Identify which cell holds the provided text, then report its [x, y] central coordinate. 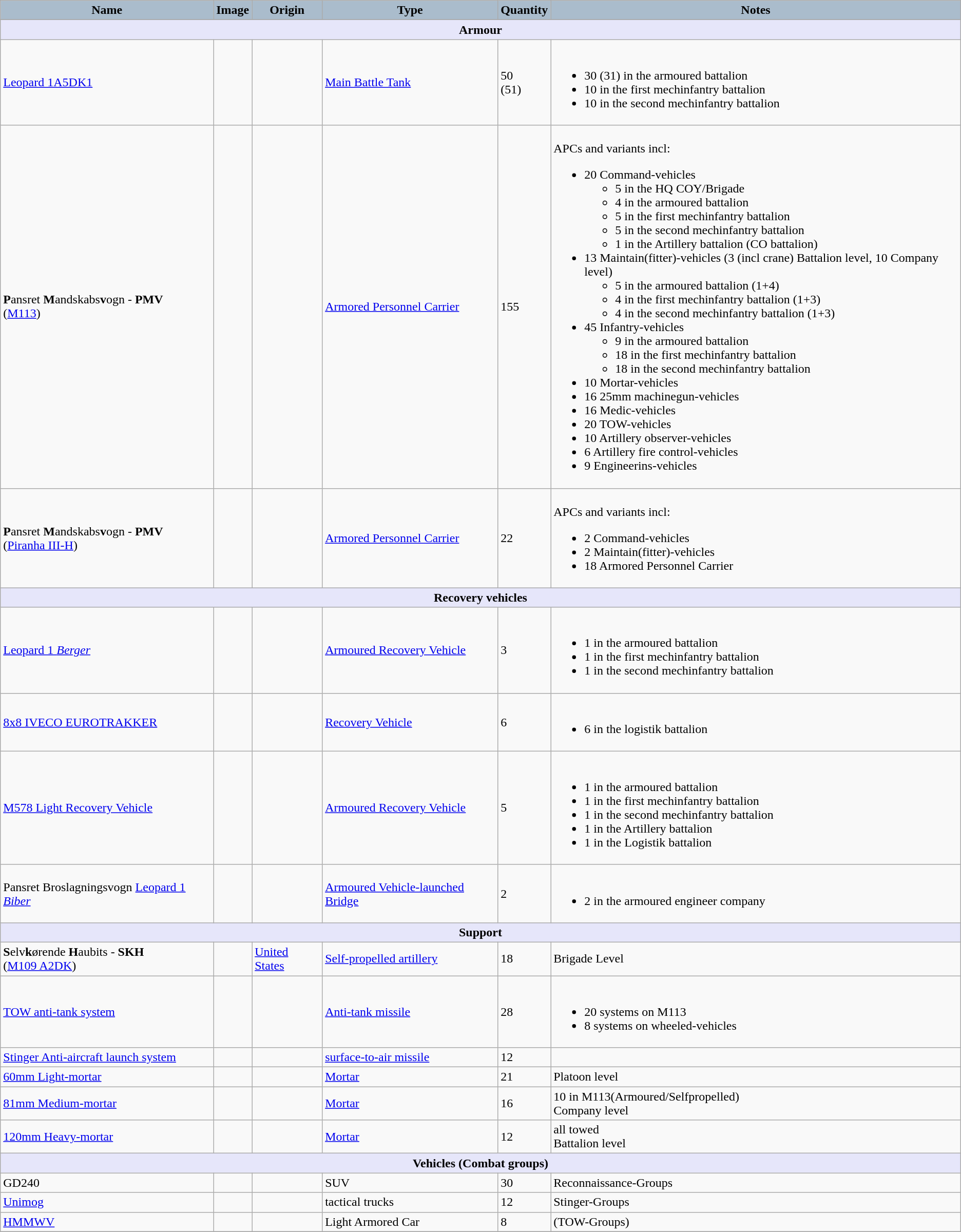
Armour [480, 30]
Notes [756, 10]
Brigade Level [756, 959]
Selvkørende Haubits - SKH (M109 A2DK) [107, 959]
2 [525, 893]
5 [525, 808]
6 [525, 722]
1 in the armoured battalion1 in the first mechinfantry battalion1 in the second mechinfantry battalion [756, 650]
155 [525, 307]
Leopard 1 Berger [107, 650]
Name [107, 10]
Recovery vehicles [480, 598]
Origin [287, 10]
18 [525, 959]
Anti-tank missile [410, 1011]
all towed Battalion level [756, 1137]
Support [480, 932]
Stinger Anti-aircraft launch system [107, 1057]
60mm Light-mortar [107, 1077]
Light Armored Car [410, 1222]
(TOW-Groups) [756, 1222]
20 systems on M1138 systems on wheeled-vehicles [756, 1011]
Unimog [107, 1202]
50(51) [525, 82]
Quantity [525, 10]
21 [525, 1077]
Vehicles (Combat groups) [480, 1163]
Self-propelled artillery [410, 959]
Armoured Vehicle-launched Bridge [410, 893]
tactical trucks [410, 1202]
Main Battle Tank [410, 82]
120mm Heavy-mortar [107, 1137]
APCs and variants incl:2 Command-vehicles2 Maintain(fitter)-vehicles18 Armored Personnel Carrier [756, 538]
SUV [410, 1183]
10 in M113(Armoured/Selfpropelled) Company level [756, 1104]
Leopard 1A5DK1 [107, 82]
8 [525, 1222]
Image [233, 10]
28 [525, 1011]
81mm Medium-mortar [107, 1104]
2 in the armoured engineer company [756, 893]
22 [525, 538]
Recovery Vehicle [410, 722]
TOW anti-tank system [107, 1011]
Type [410, 10]
16 [525, 1104]
3 [525, 650]
HMMWV [107, 1222]
Pansret Broslagningsvogn Leopard 1 Biber [107, 893]
30 (31) in the armoured battalion10 in the first mechinfantry battalion10 in the second mechinfantry battalion [756, 82]
GD240 [107, 1183]
Reconnaissance-Groups [756, 1183]
8x8 IVECO EUROTRAKKER [107, 722]
M578 Light Recovery Vehicle [107, 808]
Pansret Mandskabsvogn - PMV(Piranha III-H) [107, 538]
Platoon level [756, 1077]
Stinger-Groups [756, 1202]
United States [287, 959]
surface-to-air missile [410, 1057]
30 [525, 1183]
6 in the logistik battalion [756, 722]
Pansret Mandskabsvogn - PMV(M113) [107, 307]
